Extract the (X, Y) coordinate from the center of the cell holding the provided text.  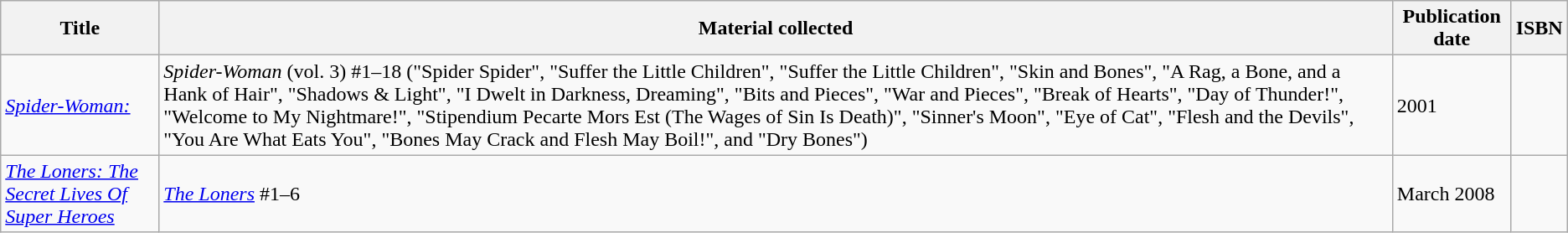
Spider-Woman: (80, 106)
2001 (1452, 106)
The Loners: The Secret Lives Of Super Heroes (80, 194)
Title (80, 28)
ISBN (1540, 28)
Material collected (776, 28)
The Loners #1–6 (776, 194)
March 2008 (1452, 194)
Publication date (1452, 28)
